Return (X, Y) of the center of cell containing provided text 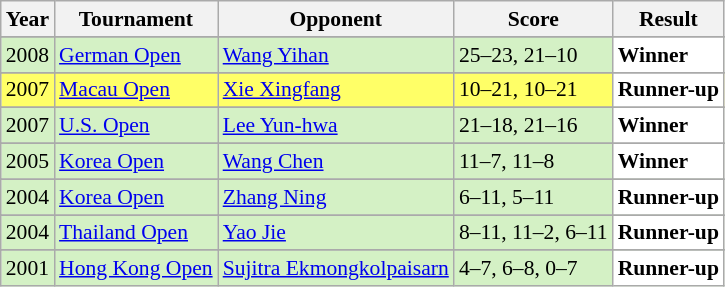
Yao Jie (336, 233)
4–7, 6–8, 0–7 (534, 269)
Score (534, 19)
21–18, 21–16 (534, 126)
Result (668, 19)
Zhang Ning (336, 197)
Tournament (136, 19)
11–7, 11–8 (534, 162)
German Open (136, 55)
6–11, 5–11 (534, 197)
Wang Chen (336, 162)
Sujitra Ekmongkolpaisarn (336, 269)
8–11, 11–2, 6–11 (534, 233)
Macau Open (136, 90)
Opponent (336, 19)
Lee Yun-hwa (336, 126)
10–21, 10–21 (534, 90)
Xie Xingfang (336, 90)
25–23, 21–10 (534, 55)
Thailand Open (136, 233)
U.S. Open (136, 126)
2008 (28, 55)
2005 (28, 162)
Year (28, 19)
Hong Kong Open (136, 269)
Wang Yihan (336, 55)
2001 (28, 269)
